Detect which cell encompasses the target text, then output its (X, Y) center coordinate. 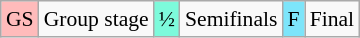
F (293, 19)
Semifinals (231, 19)
Final (332, 19)
½ (167, 19)
GS (20, 19)
Group stage (96, 19)
